From the cell containing the given text, extract its center point as [X, Y] coordinate. 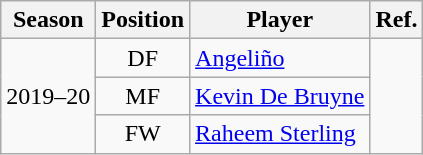
Angeliño [280, 58]
Season [48, 20]
2019–20 [48, 96]
Player [280, 20]
Position [143, 20]
FW [143, 134]
Ref. [396, 20]
DF [143, 58]
MF [143, 96]
Raheem Sterling [280, 134]
Kevin De Bruyne [280, 96]
